Find where the given text appears and provide that cell's center as (x, y) coordinate. 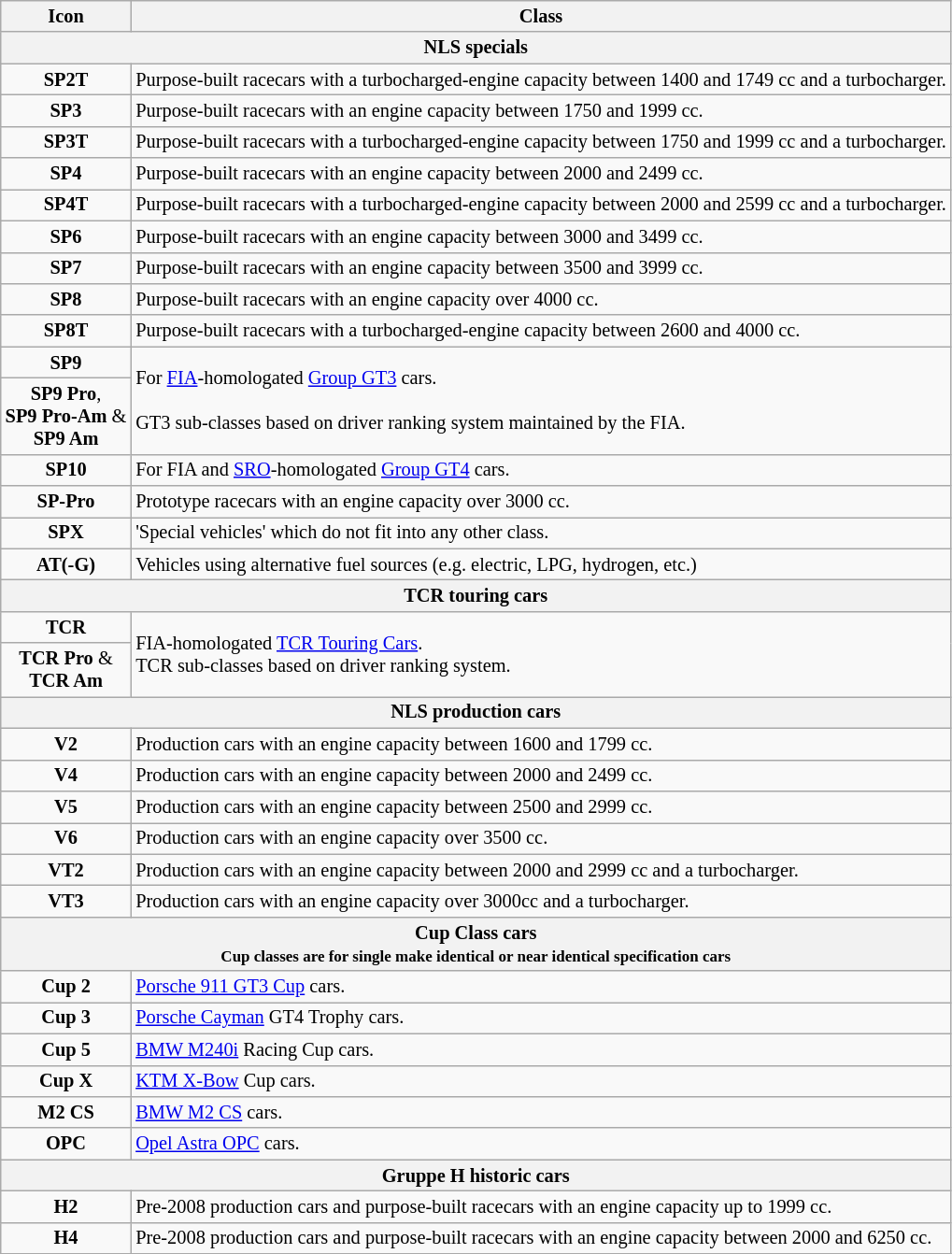
V6 (66, 838)
Cup 5 (66, 1049)
Production cars with an engine capacity between 2500 and 2999 cc. (540, 806)
Icon (66, 16)
Production cars with an engine capacity over 3000cc and a turbocharger. (540, 901)
Class (540, 16)
Purpose-built racecars with a turbocharged-engine capacity between 2600 and 4000 cc. (540, 331)
OPC (66, 1144)
Porsche 911 GT3 Cup cars. (540, 987)
SP4T (66, 205)
Purpose-built racecars with an engine capacity between 3500 and 3999 cc. (540, 268)
Purpose-built racecars with a turbocharged-engine capacity between 1750 and 1999 cc and a turbocharger. (540, 142)
TCR Pro & TCR Am (66, 670)
Purpose-built racecars with a turbocharged-engine capacity between 1400 and 1749 cc and a turbocharger. (540, 79)
Vehicles using alternative fuel sources (e.g. electric, LPG, hydrogen, etc.) (540, 564)
SP9 (66, 363)
Production cars with an engine capacity between 1600 and 1799 cc. (540, 744)
SP10 (66, 470)
H4 (66, 1238)
V2 (66, 744)
Pre-2008 production cars and purpose-built racecars with an engine capacity between 2000 and 6250 cc. (540, 1238)
Cup 2 (66, 987)
SP7 (66, 268)
Pre-2008 production cars and purpose-built racecars with an engine capacity up to 1999 cc. (540, 1206)
NLS specials (476, 48)
Opel Astra OPC cars. (540, 1144)
Porsche Cayman GT4 Trophy cars. (540, 1018)
FIA-homologated TCR Touring Cars. TCR sub-classes based on driver ranking system. (540, 654)
Purpose-built racecars with an engine capacity between 1750 and 1999 cc. (540, 110)
For FIA and SRO-homologated Group GT4 cars. (540, 470)
TCR (66, 627)
TCR touring cars (476, 595)
SP4 (66, 174)
VT2 (66, 870)
Cup X (66, 1081)
Gruppe H historic cars (476, 1176)
Purpose-built racecars with an engine capacity between 3000 and 3499 cc. (540, 236)
H2 (66, 1206)
Production cars with an engine capacity between 2000 and 2499 cc. (540, 776)
Purpose-built racecars with an engine capacity between 2000 and 2499 cc. (540, 174)
V4 (66, 776)
BMW M240i Racing Cup cars. (540, 1049)
VT3 (66, 901)
SPX (66, 533)
AT(-G) (66, 564)
SP6 (66, 236)
Prototype racecars with an engine capacity over 3000 cc. (540, 502)
BMW M2 CS cars. (540, 1112)
Cup 3 (66, 1018)
Production cars with an engine capacity between 2000 and 2999 cc and a turbocharger. (540, 870)
SP8T (66, 331)
SP9 Pro, SP9 Pro-Am & SP9 Am (66, 416)
Cup Class cars Cup classes are for single make identical or near identical specification cars (476, 944)
'Special vehicles' which do not fit into any other class. (540, 533)
V5 (66, 806)
SP3 (66, 110)
For FIA-homologated Group GT3 cars. GT3 sub-classes based on driver ranking system maintained by the FIA. (540, 400)
SP-Pro (66, 502)
M2 CS (66, 1112)
SP3T (66, 142)
Production cars with an engine capacity over 3500 cc. (540, 838)
KTM X-Bow Cup cars. (540, 1081)
NLS production cars (476, 712)
SP2T (66, 79)
Purpose-built racecars with an engine capacity over 4000 cc. (540, 299)
SP8 (66, 299)
Purpose-built racecars with a turbocharged-engine capacity between 2000 and 2599 cc and a turbocharger. (540, 205)
